Output the (X, Y) coordinate of the center of the cell containing the given text.  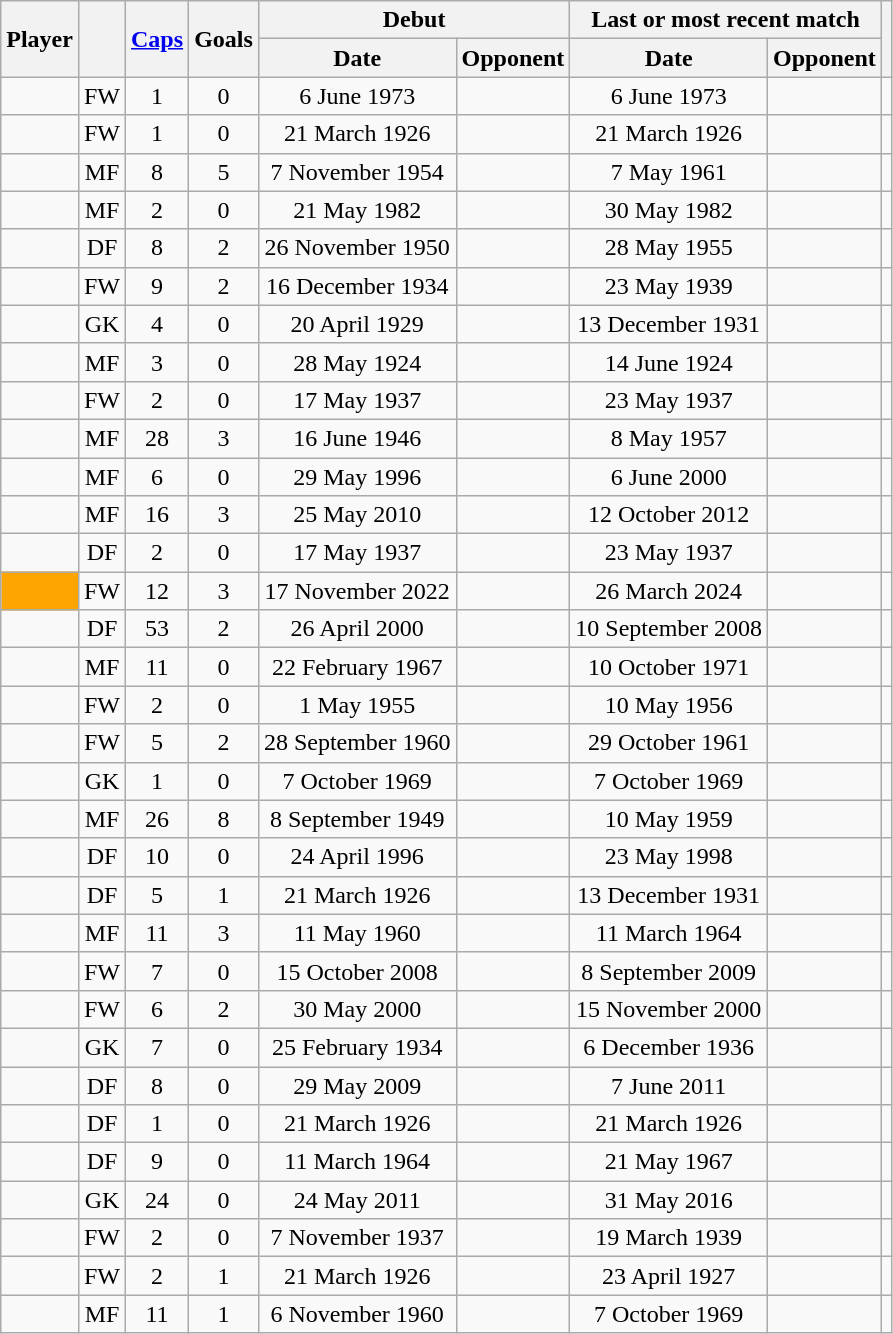
10 May 1956 (669, 705)
7 June 2011 (669, 1085)
Player (40, 39)
30 May 2000 (357, 1009)
17 November 2022 (357, 591)
22 February 1967 (357, 667)
12 October 2012 (669, 515)
7 November 1954 (357, 172)
Debut (414, 20)
28 May 1924 (357, 362)
31 May 2016 (669, 1200)
8 May 1957 (669, 438)
6 December 1936 (669, 1047)
8 September 2009 (669, 971)
Caps (158, 39)
23 April 1927 (669, 1276)
53 (158, 629)
10 October 1971 (669, 667)
7 November 1937 (357, 1238)
10 September 2008 (669, 629)
8 September 1949 (357, 819)
4 (158, 324)
29 May 2009 (357, 1085)
28 September 1960 (357, 743)
6 November 1960 (357, 1314)
16 December 1934 (357, 286)
24 (158, 1200)
24 April 1996 (357, 857)
15 October 2008 (357, 971)
25 May 2010 (357, 515)
14 June 1924 (669, 362)
6 June 2000 (669, 477)
23 May 1939 (669, 286)
26 November 1950 (357, 248)
28 May 1955 (669, 248)
26 March 2024 (669, 591)
20 April 1929 (357, 324)
29 May 1996 (357, 477)
24 May 2011 (357, 1200)
25 February 1934 (357, 1047)
16 June 1946 (357, 438)
19 March 1939 (669, 1238)
10 May 1959 (669, 819)
30 May 1982 (669, 210)
11 May 1960 (357, 933)
23 May 1998 (669, 857)
7 May 1961 (669, 172)
28 (158, 438)
Goals (224, 39)
Last or most recent match (726, 20)
12 (158, 591)
10 (158, 857)
21 May 1967 (669, 1162)
15 November 2000 (669, 1009)
26 April 2000 (357, 629)
16 (158, 515)
21 May 1982 (357, 210)
1 May 1955 (357, 705)
29 October 1961 (669, 743)
26 (158, 819)
